Search for the cell housing the specified text and yield its (X, Y) center coordinate. 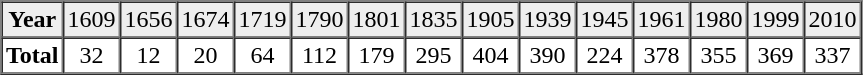
1939 (548, 20)
1905 (490, 20)
1945 (604, 20)
295 (434, 56)
112 (320, 56)
404 (490, 56)
1656 (148, 20)
1790 (320, 20)
1801 (376, 20)
179 (376, 56)
355 (718, 56)
337 (832, 56)
Total (32, 56)
1961 (662, 20)
2010 (832, 20)
64 (262, 56)
1609 (92, 20)
12 (148, 56)
1980 (718, 20)
20 (206, 56)
1999 (776, 20)
32 (92, 56)
1674 (206, 20)
Year (32, 20)
224 (604, 56)
369 (776, 56)
390 (548, 56)
378 (662, 56)
1719 (262, 20)
1835 (434, 20)
